Identify which cell holds the provided text, then report its (X, Y) central coordinate. 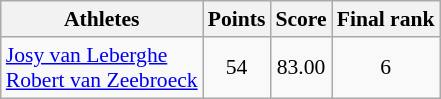
Final rank (386, 19)
Athletes (102, 19)
Josy van LebergheRobert van Zeebroeck (102, 68)
54 (237, 68)
Points (237, 19)
83.00 (300, 68)
Score (300, 19)
6 (386, 68)
